Find where the given text appears and provide that cell's center as (X, Y) coordinate. 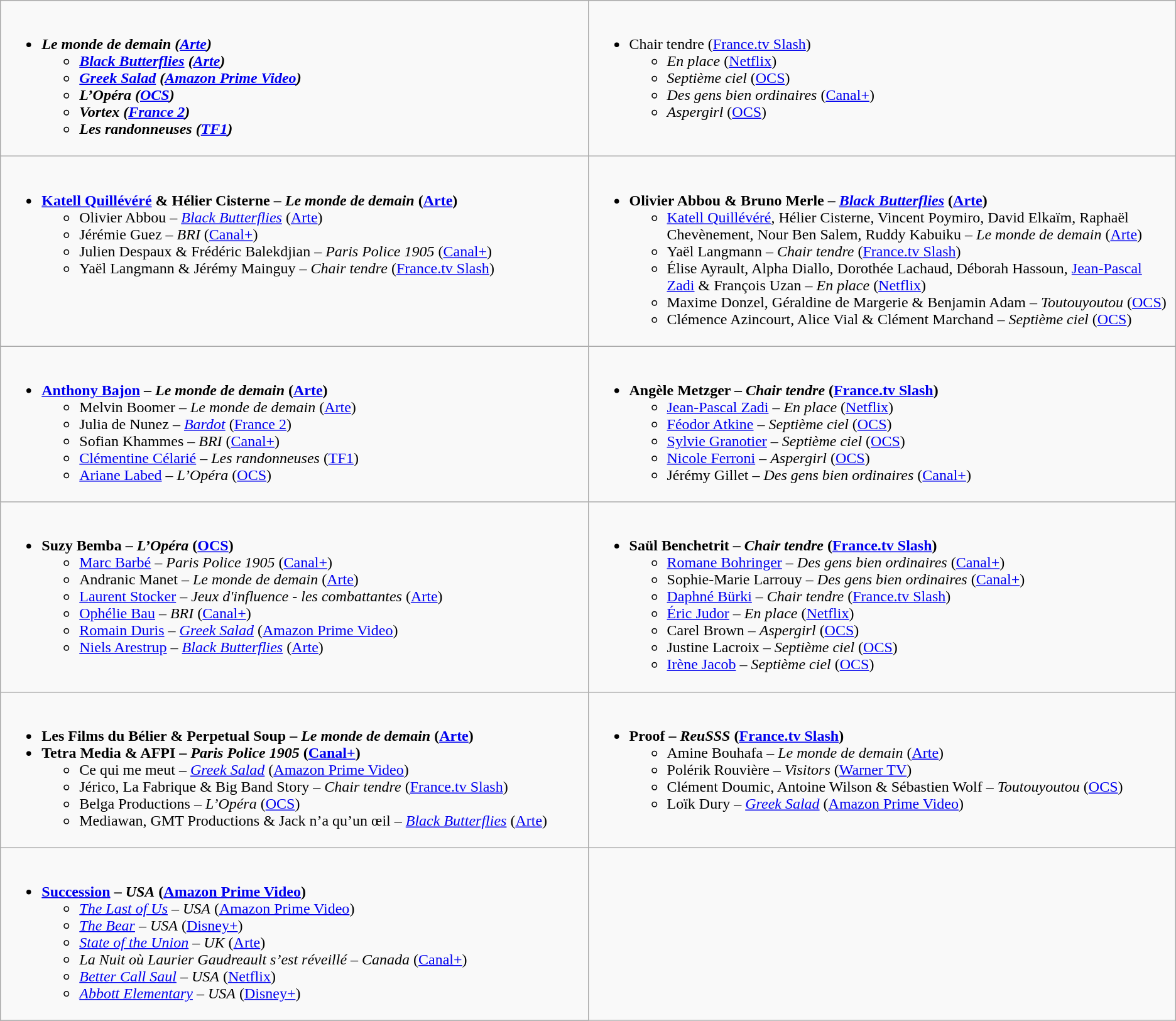
Le monde de demain (Arte)Black Butterflies (Arte)Greek Salad (Amazon Prime Video)L’Opéra (OCS)Vortex (France 2)Les randonneuses (TF1) (294, 79)
Chair tendre (France.tv Slash)En place (Netflix)Septième ciel (OCS)Des gens bien ordinaires (Canal+)Aspergirl (OCS) (882, 79)
